From the cell containing the given text, extract its center point as (X, Y) coordinate. 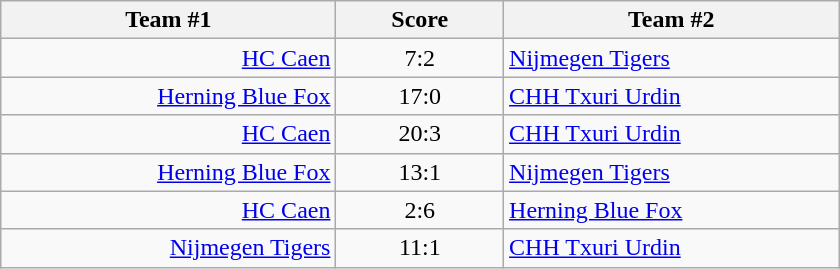
Team #2 (672, 20)
13:1 (420, 172)
Team #1 (168, 20)
17:0 (420, 96)
7:2 (420, 58)
Score (420, 20)
11:1 (420, 248)
20:3 (420, 134)
2:6 (420, 210)
